Output the [X, Y] coordinate of the center of the cell containing the given text.  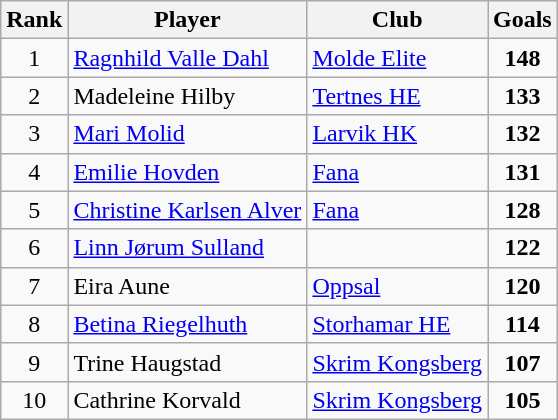
148 [523, 58]
Player [188, 20]
Mari Molid [188, 134]
105 [523, 400]
132 [523, 134]
5 [34, 210]
Larvik HK [398, 134]
Storhamar HE [398, 324]
2 [34, 96]
Trine Haugstad [188, 362]
107 [523, 362]
122 [523, 248]
Madeleine Hilby [188, 96]
Tertnes HE [398, 96]
131 [523, 172]
6 [34, 248]
Christine Karlsen Alver [188, 210]
Ragnhild Valle Dahl [188, 58]
3 [34, 134]
10 [34, 400]
133 [523, 96]
Rank [34, 20]
Cathrine Korvald [188, 400]
Betina Riegelhuth [188, 324]
Goals [523, 20]
Oppsal [398, 286]
Linn Jørum Sulland [188, 248]
7 [34, 286]
Eira Aune [188, 286]
120 [523, 286]
Club [398, 20]
8 [34, 324]
114 [523, 324]
1 [34, 58]
128 [523, 210]
4 [34, 172]
Molde Elite [398, 58]
Emilie Hovden [188, 172]
9 [34, 362]
